Locate the cell with the specified text and output its (x, y) center coordinate. 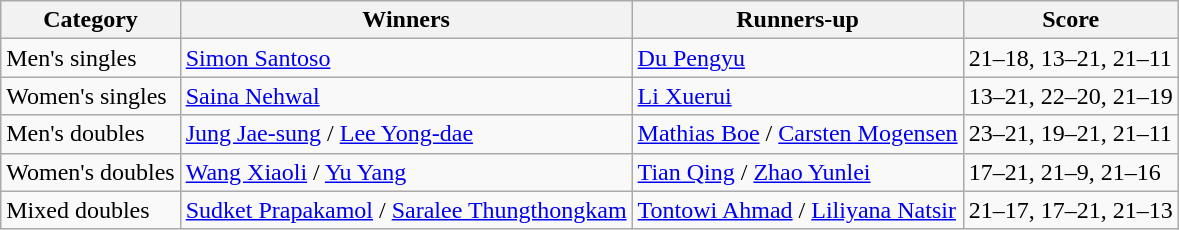
Saina Nehwal (406, 96)
Men's singles (90, 58)
Li Xuerui (798, 96)
Women's doubles (90, 172)
17–21, 21–9, 21–16 (1070, 172)
Winners (406, 20)
Sudket Prapakamol / Saralee Thungthongkam (406, 210)
Tontowi Ahmad / Liliyana Natsir (798, 210)
21–17, 17–21, 21–13 (1070, 210)
Simon Santoso (406, 58)
Score (1070, 20)
Mixed doubles (90, 210)
Jung Jae-sung / Lee Yong-dae (406, 134)
Men's doubles (90, 134)
23–21, 19–21, 21–11 (1070, 134)
Women's singles (90, 96)
Category (90, 20)
Tian Qing / Zhao Yunlei (798, 172)
21–18, 13–21, 21–11 (1070, 58)
Runners-up (798, 20)
Mathias Boe / Carsten Mogensen (798, 134)
Wang Xiaoli / Yu Yang (406, 172)
Du Pengyu (798, 58)
13–21, 22–20, 21–19 (1070, 96)
